Capture the cell that displays the provided text and extract its (x, y) central coordinate. 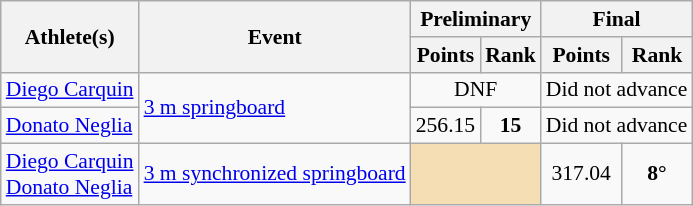
256.15 (446, 126)
Donato Neglia (70, 126)
Athlete(s) (70, 36)
Diego CarquinDonato Neglia (70, 174)
Event (275, 36)
8° (658, 174)
Final (617, 19)
317.04 (582, 174)
3 m springboard (275, 108)
DNF (476, 90)
15 (510, 126)
Diego Carquin (70, 90)
3 m synchronized springboard (275, 174)
Preliminary (476, 19)
